Return the (x, y) coordinate for the center point of the cell that contains the specified text.  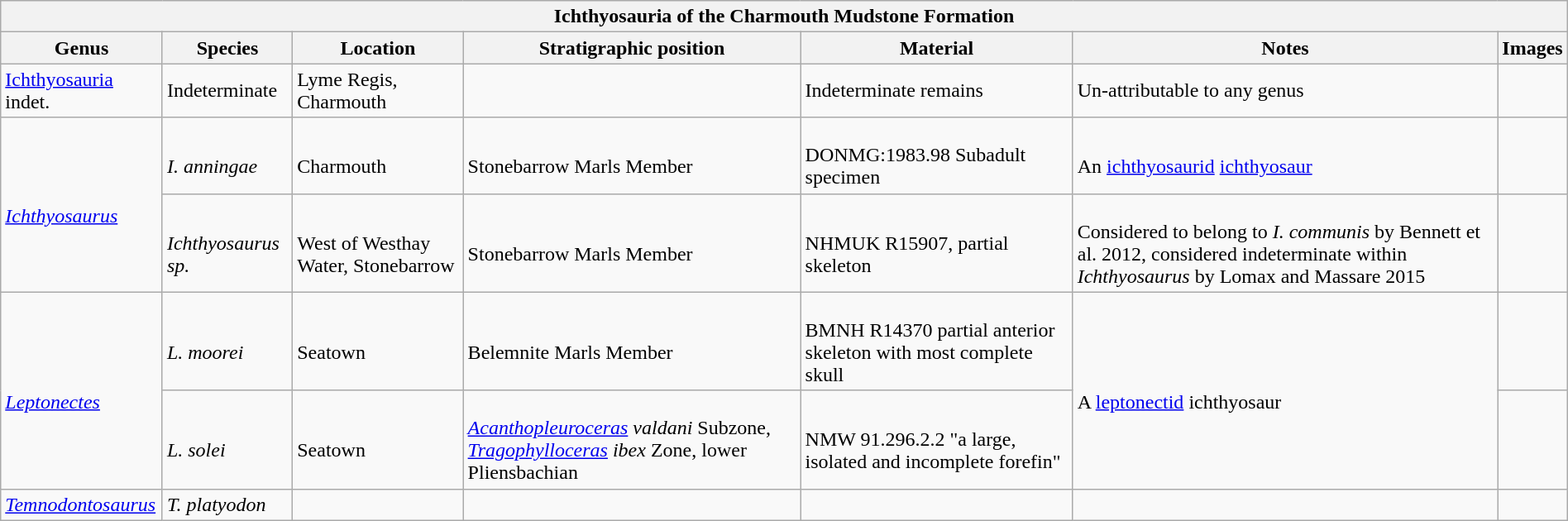
Considered to belong to I. communis by Bennett et al. 2012, considered indeterminate within Ichthyosaurus by Lomax and Massare 2015 (1285, 243)
Leptonectes (82, 390)
Temnodontosaurus (82, 504)
Belemnite Marls Member (632, 341)
Species (227, 48)
Ichthyosauria of the Charmouth Mudstone Formation (784, 17)
Location (378, 48)
Ichthyosauria indet. (82, 91)
T. platyodon (227, 504)
A leptonectid ichthyosaur (1285, 390)
L. moorei (227, 341)
Charmouth (378, 155)
BMNH R14370 partial anterior skeleton with most complete skull (936, 341)
Ichthyosaurus (82, 205)
Material (936, 48)
NHMUK R15907, partial skeleton (936, 243)
West of Westhay Water, Stonebarrow (378, 243)
I. anningae (227, 155)
Stratigraphic position (632, 48)
Genus (82, 48)
Un-attributable to any genus (1285, 91)
Indeterminate (227, 91)
An ichthyosaurid ichthyosaur (1285, 155)
Notes (1285, 48)
Images (1532, 48)
L. solei (227, 440)
DONMG:1983.98 Subadult specimen (936, 155)
Lyme Regis, Charmouth (378, 91)
NMW 91.296.2.2 "a large, isolated and incomplete forefin" (936, 440)
Indeterminate remains (936, 91)
Acanthopleuroceras valdani Subzone, Tragophylloceras ibex Zone, lower Pliensbachian (632, 440)
Ichthyosaurus sp. (227, 243)
